Identify which cell holds the provided text, then report its [x, y] central coordinate. 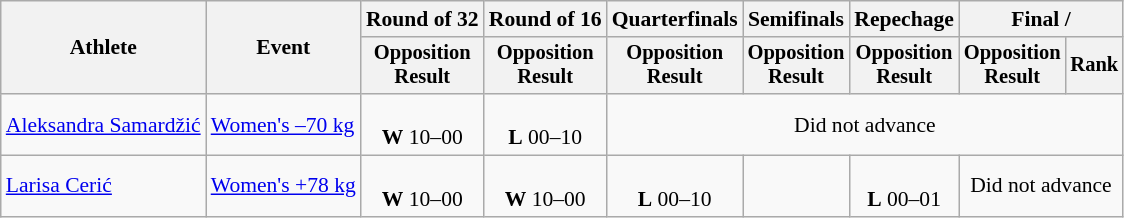
Women's –70 kg [284, 124]
Round of 16 [546, 19]
Aleksandra Samardžić [104, 124]
Women's +78 kg [284, 186]
L 00–01 [904, 186]
Rank [1094, 66]
Larisa Cerić [104, 186]
Repechage [904, 19]
Event [284, 48]
Semifinals [796, 19]
Athlete [104, 48]
Quarterfinals [675, 19]
Final / [1041, 19]
Round of 32 [422, 19]
